Return the (x, y) coordinate for the center point of the cell that contains the specified text.  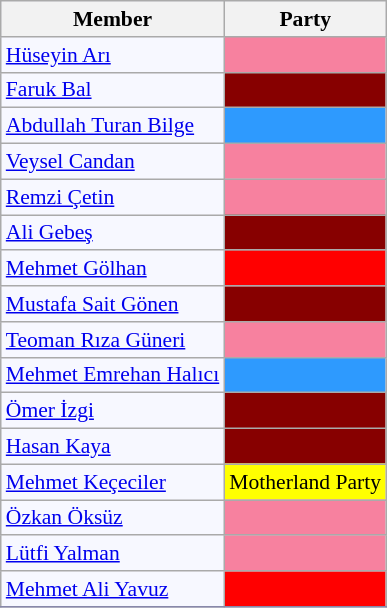
Hüseyin Arı (113, 55)
Party (305, 19)
Mehmet Gölhan (113, 269)
Mehmet Ali Yavuz (113, 589)
Özkan Öksüz (113, 518)
Veysel Candan (113, 162)
Motherland Party (305, 482)
Member (113, 19)
Mehmet Emrehan Halıcı (113, 375)
Ömer İzgi (113, 411)
Lütfi Yalman (113, 554)
Hasan Kaya (113, 447)
Remzi Çetin (113, 197)
Ali Gebeş (113, 233)
Mustafa Sait Gönen (113, 304)
Mehmet Keçeciler (113, 482)
Faruk Bal (113, 90)
Abdullah Turan Bilge (113, 126)
Teoman Rıza Güneri (113, 340)
